Determine the [X, Y] coordinate at the center of the cell enclosing the given text.  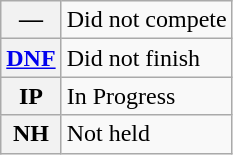
Not held [146, 134]
IP [31, 96]
Did not compete [146, 20]
DNF [31, 58]
Did not finish [146, 58]
In Progress [146, 96]
— [31, 20]
NH [31, 134]
